Find where the given text appears and provide that cell's center as [X, Y] coordinate. 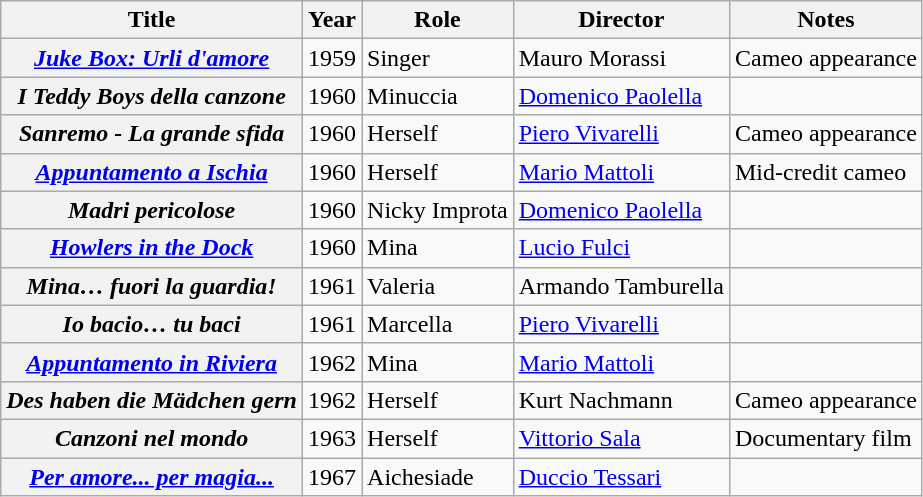
Appuntamento in Riviera [152, 362]
Nicky Improta [438, 210]
Per amore... per magia... [152, 477]
Armando Tamburella [621, 286]
1959 [332, 58]
1967 [332, 477]
Director [621, 20]
Role [438, 20]
Howlers in the Dock [152, 248]
Notes [826, 20]
Marcella [438, 324]
Documentary film [826, 438]
Duccio Tessari [621, 477]
Valeria [438, 286]
Lucio Fulci [621, 248]
Canzoni nel mondo [152, 438]
Io bacio… tu baci [152, 324]
Madri pericolose [152, 210]
Sanremo - La grande sfida [152, 134]
1963 [332, 438]
Aichesiade [438, 477]
Vittorio Sala [621, 438]
Mina… fuori la guardia! [152, 286]
I Teddy Boys della canzone [152, 96]
Year [332, 20]
Minuccia [438, 96]
Mid-credit cameo [826, 172]
Singer [438, 58]
Title [152, 20]
Juke Box: Urli d'amore [152, 58]
Appuntamento a Ischia [152, 172]
Des haben die Mädchen gern [152, 400]
Mauro Morassi [621, 58]
Kurt Nachmann [621, 400]
